Scan for the cell matching the given text and deliver its [X, Y] coordinate at center. 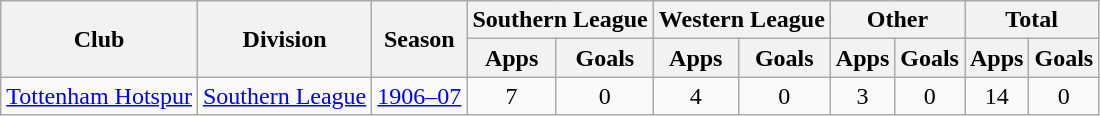
Season [420, 39]
Division [284, 39]
Total [1031, 20]
3 [862, 96]
Western League [742, 20]
14 [996, 96]
Club [100, 39]
Tottenham Hotspur [100, 96]
4 [696, 96]
1906–07 [420, 96]
Other [897, 20]
7 [512, 96]
